Locate the cell with the specified text and output its [x, y] center coordinate. 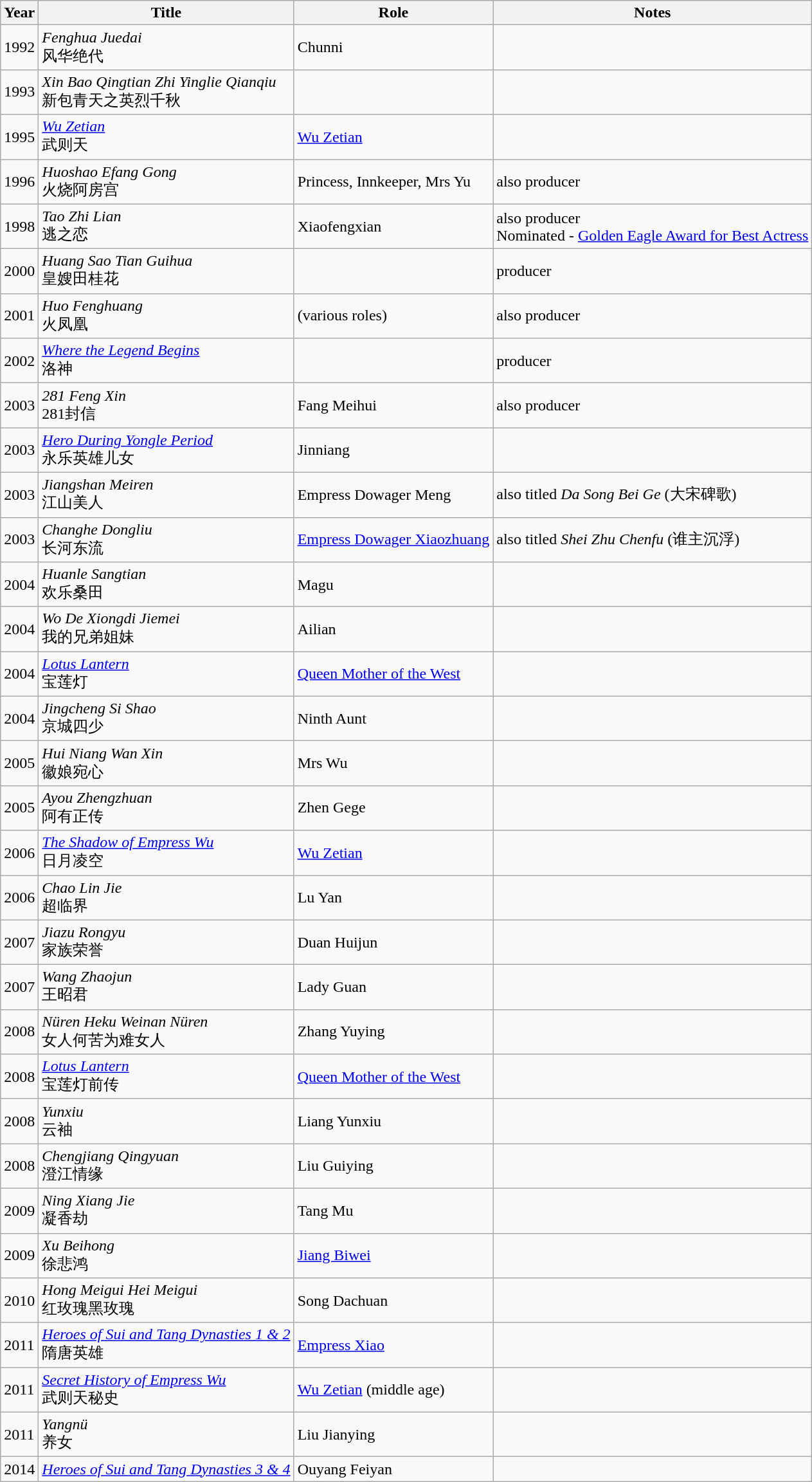
Lady Guan [393, 987]
Jingcheng Si Shao京城四少 [166, 718]
2010 [19, 1301]
Xin Bao Qingtian Zhi Yinglie Qianqiu新包青天之英烈千秋 [166, 92]
Mrs Wu [393, 764]
Role [393, 13]
2002 [19, 361]
Heroes of Sui and Tang Dynasties 1 & 2隋唐英雄 [166, 1345]
Ouyang Feiyan [393, 1469]
Magu [393, 585]
1996 [19, 182]
Xiaofengxian [393, 226]
1993 [19, 92]
Secret History of Empress Wu武则天秘史 [166, 1390]
The Shadow of Empress Wu日月凌空 [166, 853]
Empress Dowager Xiaozhuang [393, 540]
Tao Zhi Lian逃之恋 [166, 226]
Song Dachuan [393, 1301]
Lu Yan [393, 897]
Title [166, 13]
Chunni [393, 48]
Princess, Innkeeper, Mrs Yu [393, 182]
Huanle Sangtian欢乐桑田 [166, 585]
2000 [19, 271]
Heroes of Sui and Tang Dynasties 3 & 4 [166, 1469]
Wang Zhaojun王昭君 [166, 987]
Wu Zetian (middle age) [393, 1390]
Tang Mu [393, 1211]
Changhe Dongliu长河东流 [166, 540]
Where the Legend Begins洛神 [166, 361]
Zhen Gege [393, 808]
Empress Dowager Meng [393, 495]
2001 [19, 316]
Hui Niang Wan Xin徽娘宛心 [166, 764]
Ayou Zhengzhuan阿有正传 [166, 808]
1992 [19, 48]
also producerNominated - Golden Eagle Award for Best Actress [653, 226]
Year [19, 13]
Chengjiang Qingyuan澄江情缘 [166, 1166]
Empress Xiao [393, 1345]
Liang Yunxiu [393, 1121]
Yunxiu云袖 [166, 1121]
Hong Meigui Hei Meigui红玫瑰黑玫瑰 [166, 1301]
Xu Beihong徐悲鸿 [166, 1256]
Lotus Lantern宝莲灯 [166, 674]
Fenghua Juedai风华绝代 [166, 48]
Wu Zetian武则天 [166, 137]
Liu Guiying [393, 1166]
Jiazu Rongyu家族荣誉 [166, 942]
Huo Fenghuang火凤凰 [166, 316]
Huoshao Efang Gong火烧阿房宫 [166, 182]
Yangnü养女 [166, 1434]
1995 [19, 137]
Liu Jianying [393, 1434]
also titled Da Song Bei Ge (大宋碑歌) [653, 495]
Huang Sao Tian Guihua皇嫂田桂花 [166, 271]
Fang Meihui [393, 405]
281 Feng Xin281封信 [166, 405]
Nüren Heku Weinan Nüren女人何苦为难女人 [166, 1032]
Notes [653, 13]
2014 [19, 1469]
also titled Shei Zhu Chenfu (谁主沉浮) [653, 540]
Jiang Biwei [393, 1256]
Duan Huijun [393, 942]
Lotus Lantern宝莲灯前传 [166, 1077]
Ninth Aunt [393, 718]
Jiangshan Meiren江山美人 [166, 495]
Wo De Xiongdi Jiemei我的兄弟姐妹 [166, 629]
Hero During Yongle Period永乐英雄儿女 [166, 450]
Chao Lin Jie超临界 [166, 897]
(various roles) [393, 316]
Ailian [393, 629]
Jinniang [393, 450]
Ning Xiang Jie凝香劫 [166, 1211]
Zhang Yuying [393, 1032]
1998 [19, 226]
